Output the [X, Y] coordinate of the center of the cell containing the given text.  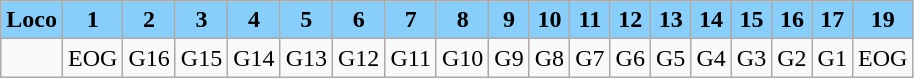
4 [254, 20]
G1 [832, 58]
17 [832, 20]
5 [306, 20]
19 [882, 20]
9 [509, 20]
G13 [306, 58]
6 [359, 20]
15 [751, 20]
G14 [254, 58]
G5 [670, 58]
7 [411, 20]
G4 [711, 58]
G2 [792, 58]
G8 [549, 58]
8 [462, 20]
11 [590, 20]
13 [670, 20]
1 [92, 20]
3 [201, 20]
14 [711, 20]
G7 [590, 58]
G6 [630, 58]
G12 [359, 58]
G10 [462, 58]
10 [549, 20]
Loco [32, 20]
12 [630, 20]
16 [792, 20]
2 [149, 20]
G9 [509, 58]
G3 [751, 58]
G11 [411, 58]
G16 [149, 58]
G15 [201, 58]
